Extract the (X, Y) coordinate from the center of the cell holding the provided text.  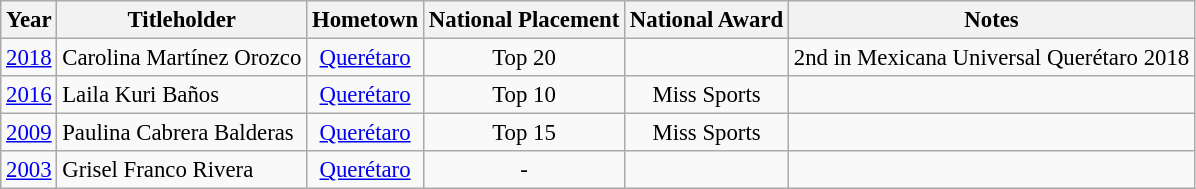
Notes (992, 20)
National Placement (524, 20)
National Award (707, 20)
Top 15 (524, 133)
2003 (29, 170)
Top 10 (524, 95)
Laila Kuri Baños (182, 95)
2016 (29, 95)
Hometown (366, 20)
2018 (29, 58)
Year (29, 20)
Carolina Martínez Orozco (182, 58)
2nd in Mexicana Universal Querétaro 2018 (992, 58)
Top 20 (524, 58)
Paulina Cabrera Balderas (182, 133)
Grisel Franco Rivera (182, 170)
2009 (29, 133)
Titleholder (182, 20)
- (524, 170)
